Capture the cell that displays the provided text and extract its (x, y) central coordinate. 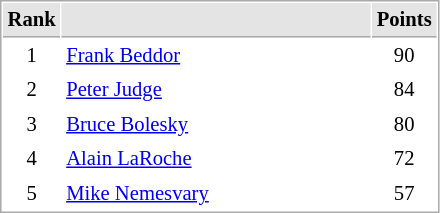
80 (404, 124)
1 (32, 56)
Mike Nemesvary (216, 194)
57 (404, 194)
Rank (32, 20)
5 (32, 194)
4 (32, 158)
Points (404, 20)
Alain LaRoche (216, 158)
Frank Beddor (216, 56)
Peter Judge (216, 90)
84 (404, 90)
2 (32, 90)
72 (404, 158)
3 (32, 124)
Bruce Bolesky (216, 124)
90 (404, 56)
